Provide the (X, Y) coordinate of the cell's center where the given text is located.  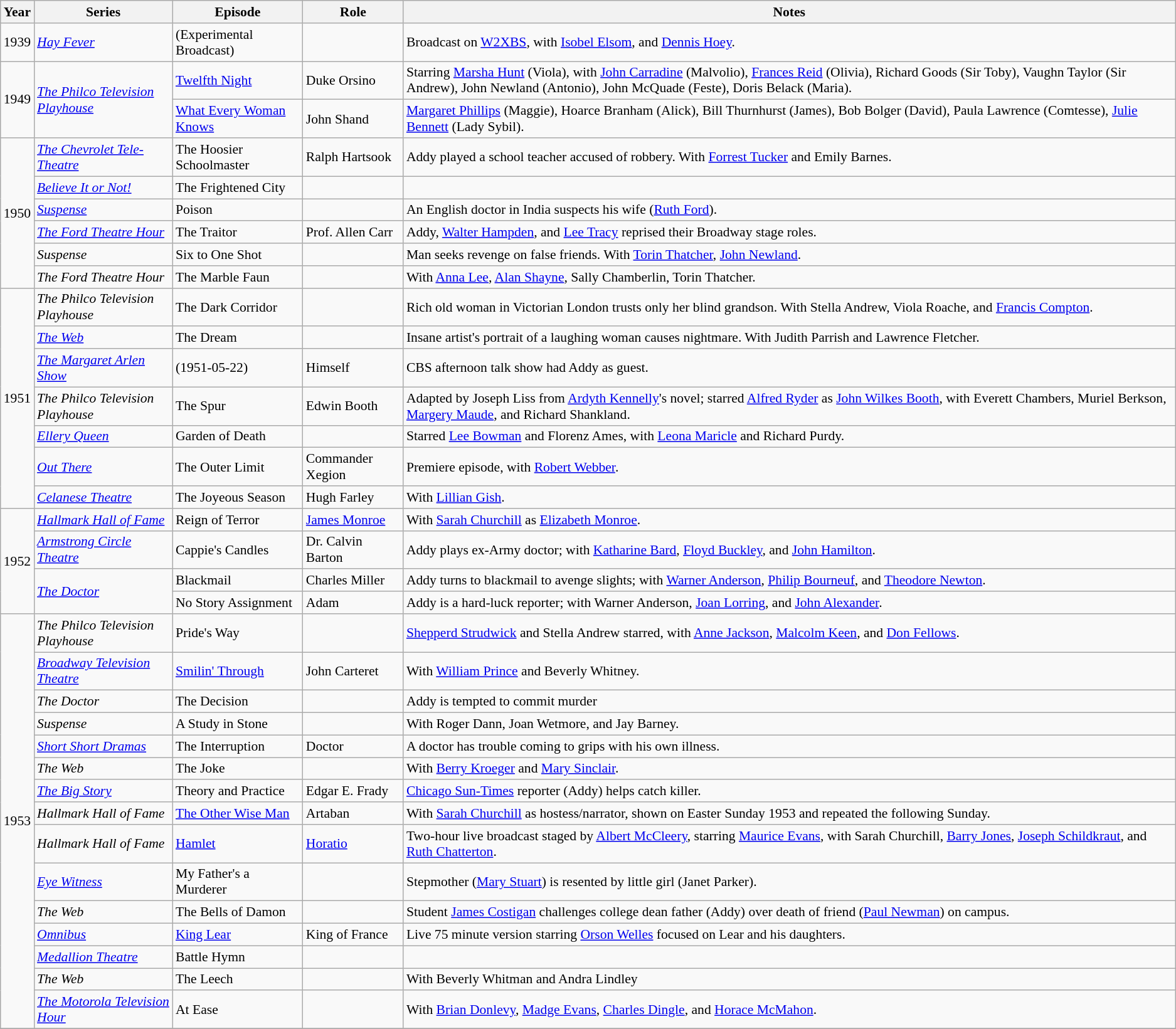
The Big Story (103, 791)
Hugh Farley (353, 497)
The Frightened City (238, 187)
A Study in Stone (238, 724)
1952 (18, 561)
With William Prince and Beverly Whitney. (789, 671)
The Margaret Arlen Show (103, 367)
King of France (353, 935)
Ralph Hartsook (353, 157)
Broadcast on W2XBS, with Isobel Elsom, and Dennis Hoey. (789, 43)
With Berry Kroeger and Mary Sinclair. (789, 769)
Starred Lee Bowman and Florenz Ames, with Leona Maricle and Richard Purdy. (789, 436)
Pride's Way (238, 633)
Series (103, 12)
The Bells of Damon (238, 912)
Episode (238, 12)
The Hoosier Schoolmaster (238, 157)
Rich old woman in Victorian London trusts only her blind grandson. With Stella Andrew, Viola Roache, and Francis Compton. (789, 307)
James Monroe (353, 520)
The Chevrolet Tele-Theatre (103, 157)
Medallion Theatre (103, 957)
Edwin Booth (353, 406)
Theory and Practice (238, 791)
Cappie's Candles (238, 549)
The Traitor (238, 233)
Short Short Dramas (103, 746)
The Motorola Television Hour (103, 1010)
Role (353, 12)
With Brian Donlevy, Madge Evans, Charles Dingle, and Horace McMahon. (789, 1010)
With Anna Lee, Alan Shayne, Sally Chamberlin, Torin Thatcher. (789, 277)
Year (18, 12)
Garden of Death (238, 436)
Poison (238, 210)
Reign of Terror (238, 520)
Blackmail (238, 581)
The Marble Faun (238, 277)
(Experimental Broadcast) (238, 43)
The Joke (238, 769)
The Spur (238, 406)
John Carteret (353, 671)
The Outer Limit (238, 467)
Twelfth Night (238, 80)
CBS afternoon talk show had Addy as guest. (789, 367)
(1951-05-22) (238, 367)
1939 (18, 43)
Shepperd Strudwick and Stella Andrew starred, with Anne Jackson, Malcolm Keen, and Don Fellows. (789, 633)
Chicago Sun-Times reporter (Addy) helps catch killer. (789, 791)
Dr. Calvin Barton (353, 549)
Prof. Allen Carr (353, 233)
1951 (18, 398)
Notes (789, 12)
Stepmother (Mary Stuart) is resented by little girl (Janet Parker). (789, 882)
John Shand (353, 119)
Addy plays ex-Army doctor; with Katharine Bard, Floyd Buckley, and John Hamilton. (789, 549)
1953 (18, 821)
At Ease (238, 1010)
With Roger Dann, Joan Wetmore, and Jay Barney. (789, 724)
Adam (353, 603)
The Joyeous Season (238, 497)
Broadway Television Theatre (103, 671)
Doctor (353, 746)
Artaban (353, 813)
An English doctor in India suspects his wife (Ruth Ford). (789, 210)
The Dream (238, 338)
Premiere episode, with Robert Webber. (789, 467)
A doctor has trouble coming to grips with his own illness. (789, 746)
The Dark Corridor (238, 307)
Student James Costigan challenges college dean father (Addy) over death of friend (Paul Newman) on campus. (789, 912)
The Other Wise Man (238, 813)
Out There (103, 467)
Insane artist's portrait of a laughing woman causes nightmare. With Judith Parrish and Lawrence Fletcher. (789, 338)
The Interruption (238, 746)
Six to One Shot (238, 255)
Battle Hymn (238, 957)
With Beverly Whitman and Andra Lindley (789, 979)
Live 75 minute version starring Orson Welles focused on Lear and his daughters. (789, 935)
Hay Fever (103, 43)
Horatio (353, 844)
1949 (18, 100)
With Sarah Churchill as Elizabeth Monroe. (789, 520)
Addy turns to blackmail to avenge slights; with Warner Anderson, Philip Bourneuf, and Theodore Newton. (789, 581)
No Story Assignment (238, 603)
Addy played a school teacher accused of robbery. With Forrest Tucker and Emily Barnes. (789, 157)
Duke Orsino (353, 80)
Charles Miller (353, 581)
Himself (353, 367)
1950 (18, 213)
Hamlet (238, 844)
Edgar E. Frady (353, 791)
Omnibus (103, 935)
With Sarah Churchill as hostess/narrator, shown on Easter Sunday 1953 and repeated the following Sunday. (789, 813)
Addy is tempted to commit murder (789, 702)
Believe It or Not! (103, 187)
What Every Woman Knows (238, 119)
Eye Witness (103, 882)
Addy, Walter Hampden, and Lee Tracy reprised their Broadway stage roles. (789, 233)
Man seeks revenge on false friends. With Torin Thatcher, John Newland. (789, 255)
The Leech (238, 979)
The Decision (238, 702)
Ellery Queen (103, 436)
Commander Xegion (353, 467)
Addy is a hard-luck reporter; with Warner Anderson, Joan Lorring, and John Alexander. (789, 603)
Smilin' Through (238, 671)
With Lillian Gish. (789, 497)
King Lear (238, 935)
Celanese Theatre (103, 497)
My Father's a Murderer (238, 882)
Armstrong Circle Theatre (103, 549)
